Return [x, y] of the center of cell containing provided text 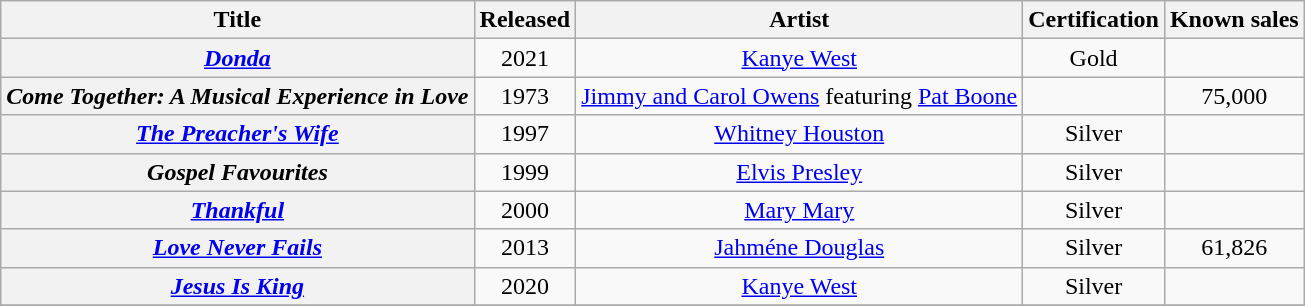
1973 [525, 96]
Released [525, 20]
Love Never Fails [238, 248]
Mary Mary [800, 210]
Gospel Favourites [238, 172]
Whitney Houston [800, 134]
Thankful [238, 210]
The Preacher's Wife [238, 134]
2020 [525, 286]
61,826 [1234, 248]
Title [238, 20]
Artist [800, 20]
1999 [525, 172]
Jesus Is King [238, 286]
Elvis Presley [800, 172]
2013 [525, 248]
Donda [238, 58]
Gold [1094, 58]
2000 [525, 210]
1997 [525, 134]
Jimmy and Carol Owens featuring Pat Boone [800, 96]
Known sales [1234, 20]
Certification [1094, 20]
Jahméne Douglas [800, 248]
2021 [525, 58]
Come Together: A Musical Experience in Love [238, 96]
75,000 [1234, 96]
